Locate the cell with the specified text and output its (X, Y) center coordinate. 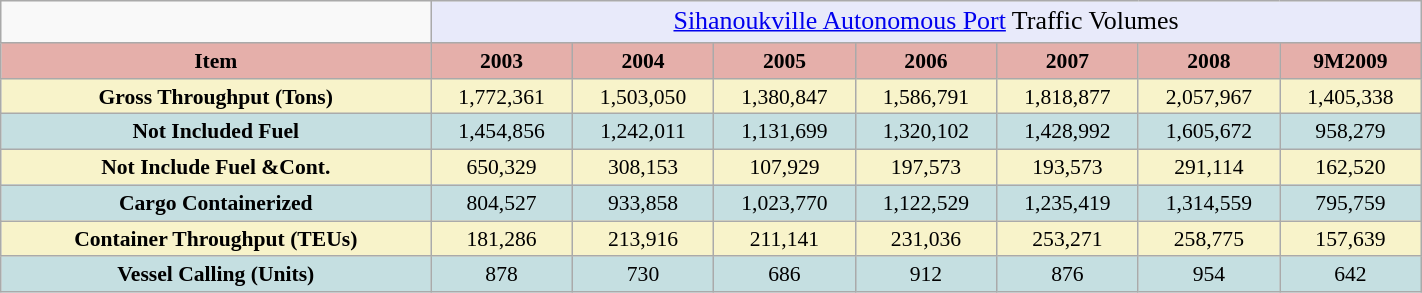
157,639 (1351, 239)
954 (1208, 274)
878 (502, 274)
Item (216, 61)
162,520 (1351, 167)
258,775 (1208, 239)
1,605,672 (1208, 132)
2006 (926, 61)
1,380,847 (784, 96)
2003 (502, 61)
1,122,529 (926, 203)
1,320,102 (926, 132)
958,279 (1351, 132)
Vessel Calling (Units) (216, 274)
933,858 (642, 203)
1,818,877 (1068, 96)
1,586,791 (926, 96)
1,314,559 (1208, 203)
Gross Throughput (Tons) (216, 96)
730 (642, 274)
686 (784, 274)
107,929 (784, 167)
1,772,361 (502, 96)
193,573 (1068, 167)
2004 (642, 61)
804,527 (502, 203)
197,573 (926, 167)
Not Included Fuel (216, 132)
876 (1068, 274)
213,916 (642, 239)
1,242,011 (642, 132)
291,114 (1208, 167)
231,036 (926, 239)
Not Include Fuel &Cont. (216, 167)
Sihanoukville Autonomous Port Traffic Volumes (926, 22)
1,428,992 (1068, 132)
795,759 (1351, 203)
2005 (784, 61)
253,271 (1068, 239)
1,023,770 (784, 203)
912 (926, 274)
9M2009 (1351, 61)
642 (1351, 274)
Container Throughput (TEUs) (216, 239)
650,329 (502, 167)
2007 (1068, 61)
2008 (1208, 61)
211,141 (784, 239)
Cargo Containerized (216, 203)
1,503,050 (642, 96)
181,286 (502, 239)
2,057,967 (1208, 96)
1,131,699 (784, 132)
308,153 (642, 167)
1,235,419 (1068, 203)
1,405,338 (1351, 96)
1,454,856 (502, 132)
